Locate the cell with the specified text and output its [x, y] center coordinate. 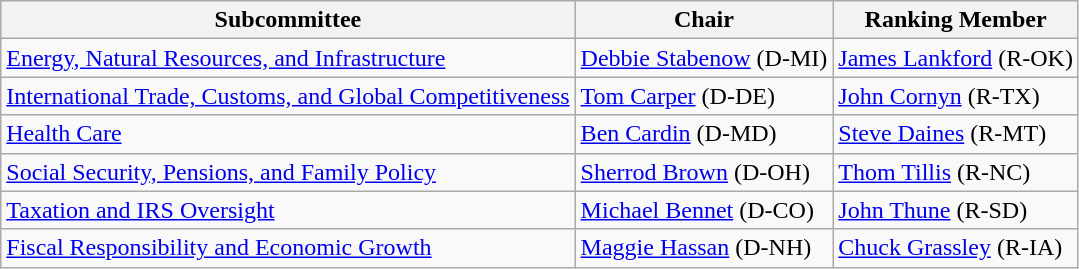
Social Security, Pensions, and Family Policy [288, 172]
Sherrod Brown (D-OH) [704, 172]
Fiscal Responsibility and Economic Growth [288, 248]
Ben Cardin (D-MD) [704, 134]
International Trade, Customs, and Global Competitiveness [288, 96]
Chuck Grassley (R-IA) [956, 248]
John Thune (R-SD) [956, 210]
Chair [704, 20]
Taxation and IRS Oversight [288, 210]
Michael Bennet (D-CO) [704, 210]
James Lankford (R-OK) [956, 58]
Ranking Member [956, 20]
Thom Tillis (R-NC) [956, 172]
John Cornyn (R-TX) [956, 96]
Health Care [288, 134]
Energy, Natural Resources, and Infrastructure [288, 58]
Subcommittee [288, 20]
Debbie Stabenow (D-MI) [704, 58]
Tom Carper (D-DE) [704, 96]
Maggie Hassan (D-NH) [704, 248]
Steve Daines (R-MT) [956, 134]
